Search for the cell housing the specified text and yield its (x, y) center coordinate. 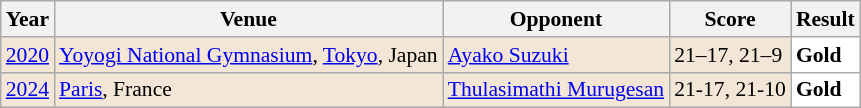
Thulasimathi Murugesan (556, 90)
Yoyogi National Gymnasium, Tokyo, Japan (248, 55)
Score (730, 19)
2020 (28, 55)
Paris, France (248, 90)
Result (826, 19)
21–17, 21–9 (730, 55)
Opponent (556, 19)
2024 (28, 90)
Venue (248, 19)
21-17, 21-10 (730, 90)
Year (28, 19)
Ayako Suzuki (556, 55)
